Search for the cell housing the specified text and yield its (x, y) center coordinate. 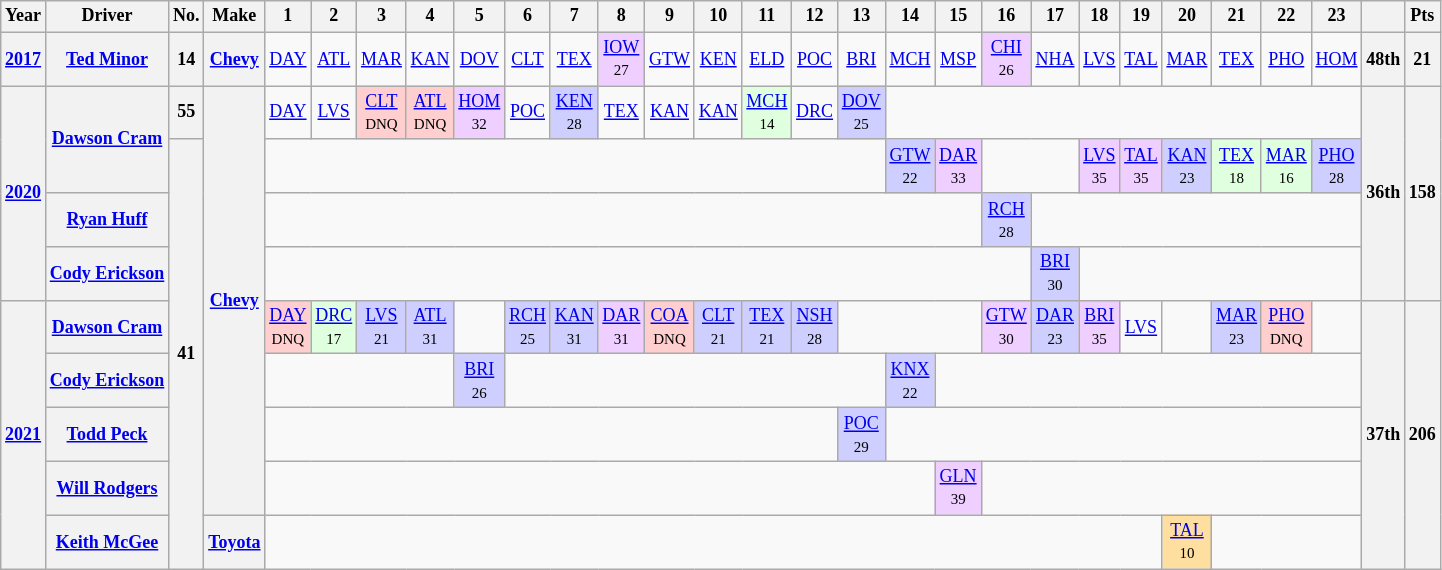
1 (288, 16)
Ryan Huff (106, 220)
18 (1100, 16)
17 (1055, 16)
NSH28 (815, 327)
9 (670, 16)
2021 (24, 434)
158 (1423, 194)
Driver (106, 16)
TAL35 (1141, 166)
3 (382, 16)
KAN23 (1187, 166)
48th (1384, 59)
CHI26 (1006, 59)
2020 (24, 194)
RCH25 (528, 327)
37th (1384, 434)
CLTDNQ (382, 113)
MAR23 (1237, 327)
11 (767, 16)
Year (24, 16)
12 (815, 16)
No. (186, 16)
RCH28 (1006, 220)
PHO28 (1336, 166)
15 (958, 16)
MAR16 (1286, 166)
MCH (910, 59)
COADNQ (670, 327)
Will Rodgers (106, 488)
Pts (1423, 16)
CLT21 (718, 327)
4 (430, 16)
Ted Minor (106, 59)
KEN28 (574, 113)
TAL (1141, 59)
22 (1286, 16)
TEX18 (1237, 166)
CLT (528, 59)
HOM32 (480, 113)
BRI26 (480, 381)
2 (334, 16)
KAN31 (574, 327)
5 (480, 16)
NHA (1055, 59)
LVS35 (1100, 166)
DOV (480, 59)
POC29 (861, 435)
TAL10 (1187, 542)
KEN (718, 59)
IOW27 (622, 59)
GTW22 (910, 166)
16 (1006, 16)
BRI30 (1055, 274)
MCH14 (767, 113)
DRC17 (334, 327)
13 (861, 16)
206 (1423, 434)
55 (186, 113)
DAR31 (622, 327)
DOV25 (861, 113)
DAR33 (958, 166)
KNX22 (910, 381)
ATL31 (430, 327)
BRI35 (1100, 327)
ATLDNQ (430, 113)
MSP (958, 59)
10 (718, 16)
BRI (861, 59)
GTW (670, 59)
ATL (334, 59)
HOM (1336, 59)
DAYDNQ (288, 327)
2017 (24, 59)
Make (234, 16)
41 (186, 354)
Todd Peck (106, 435)
6 (528, 16)
Keith McGee (106, 542)
36th (1384, 194)
8 (622, 16)
TEX21 (767, 327)
DAR23 (1055, 327)
DRC (815, 113)
PHODNQ (1286, 327)
20 (1187, 16)
GLN39 (958, 488)
ELD (767, 59)
GTW30 (1006, 327)
Toyota (234, 542)
PHO (1286, 59)
LVS21 (382, 327)
7 (574, 16)
23 (1336, 16)
19 (1141, 16)
